Identify which cell holds the provided text, then report its (X, Y) central coordinate. 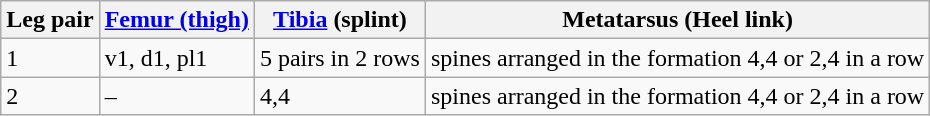
v1, d1, pl1 (176, 58)
1 (50, 58)
Femur (thigh) (176, 20)
Leg pair (50, 20)
Metatarsus (Heel link) (677, 20)
2 (50, 96)
Tibia (splint) (340, 20)
5 pairs in 2 rows (340, 58)
– (176, 96)
4,4 (340, 96)
